Determine the (X, Y) coordinate at the center of the cell enclosing the given text.  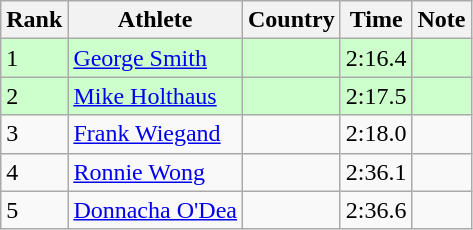
2 (34, 96)
Frank Wiegand (156, 134)
Time (376, 20)
2:36.6 (376, 210)
Athlete (156, 20)
5 (34, 210)
2:16.4 (376, 58)
2:18.0 (376, 134)
Mike Holthaus (156, 96)
George Smith (156, 58)
1 (34, 58)
2:36.1 (376, 172)
Rank (34, 20)
2:17.5 (376, 96)
4 (34, 172)
3 (34, 134)
Note (442, 20)
Donnacha O'Dea (156, 210)
Country (292, 20)
Ronnie Wong (156, 172)
